Detect which cell encompasses the target text, then output its (X, Y) center coordinate. 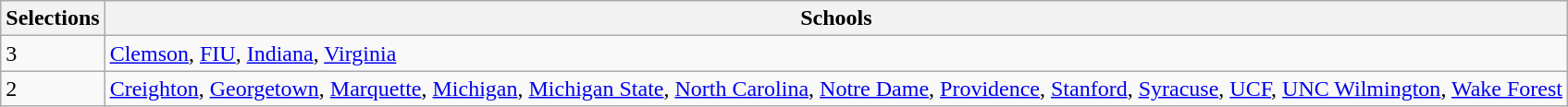
Clemson, FIU, Indiana, Virginia (836, 53)
2 (53, 89)
Schools (836, 18)
3 (53, 53)
Selections (53, 18)
